Detect which cell encompasses the target text, then output its (X, Y) center coordinate. 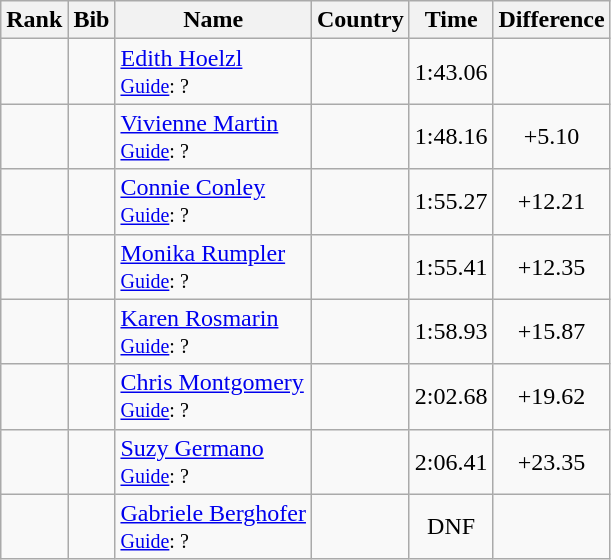
+12.35 (552, 266)
Bib (92, 20)
1:55.41 (451, 266)
Rank (34, 20)
DNF (451, 526)
+15.87 (552, 332)
Gabriele BerghoferGuide: ? (214, 526)
Difference (552, 20)
+5.10 (552, 136)
2:06.41 (451, 462)
1:43.06 (451, 72)
Country (360, 20)
Monika RumplerGuide: ? (214, 266)
Karen RosmarinGuide: ? (214, 332)
+12.21 (552, 202)
Chris MontgomeryGuide: ? (214, 396)
1:58.93 (451, 332)
1:55.27 (451, 202)
Vivienne MartinGuide: ? (214, 136)
+23.35 (552, 462)
Edith HoelzlGuide: ? (214, 72)
Suzy GermanoGuide: ? (214, 462)
Connie ConleyGuide: ? (214, 202)
+19.62 (552, 396)
1:48.16 (451, 136)
Time (451, 20)
Name (214, 20)
2:02.68 (451, 396)
